Return [X, Y] of the center of cell containing provided text 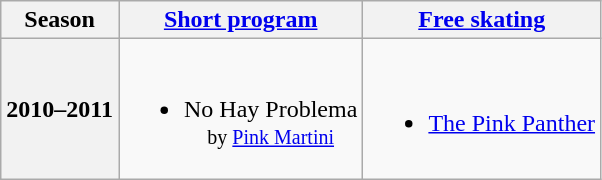
Free skating [482, 20]
2010–2011 [60, 109]
The Pink Panther [482, 109]
No Hay Problema by Pink Martini [240, 109]
Season [60, 20]
Short program [240, 20]
